Find where the given text appears and provide that cell's center as [X, Y] coordinate. 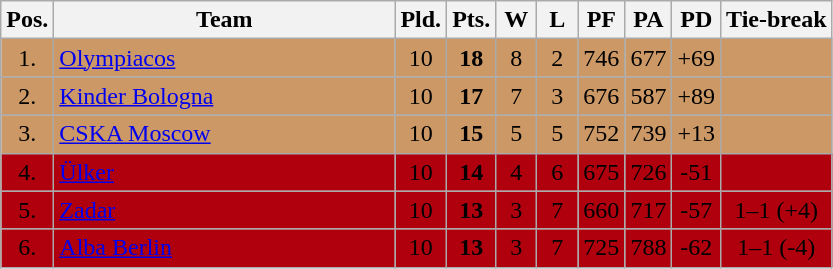
2 [558, 58]
8 [516, 58]
15 [472, 134]
2. [28, 96]
Pld. [421, 20]
Olympiacos [224, 58]
746 [602, 58]
Alba Berlin [224, 248]
6. [28, 248]
4. [28, 172]
Team [224, 20]
-57 [696, 210]
739 [648, 134]
6 [558, 172]
-62 [696, 248]
L [558, 20]
5. [28, 210]
725 [602, 248]
Zadar [224, 210]
788 [648, 248]
675 [602, 172]
Kinder Bologna [224, 96]
Pos. [28, 20]
677 [648, 58]
Tie-break [777, 20]
587 [648, 96]
Ülker [224, 172]
676 [602, 96]
18 [472, 58]
Pts. [472, 20]
+69 [696, 58]
726 [648, 172]
752 [602, 134]
PF [602, 20]
660 [602, 210]
14 [472, 172]
17 [472, 96]
PA [648, 20]
-51 [696, 172]
PD [696, 20]
1–1 (-4) [777, 248]
717 [648, 210]
W [516, 20]
4 [516, 172]
+13 [696, 134]
CSKA Moscow [224, 134]
1. [28, 58]
1–1 (+4) [777, 210]
+89 [696, 96]
3. [28, 134]
